Capture the cell that displays the provided text and extract its (x, y) central coordinate. 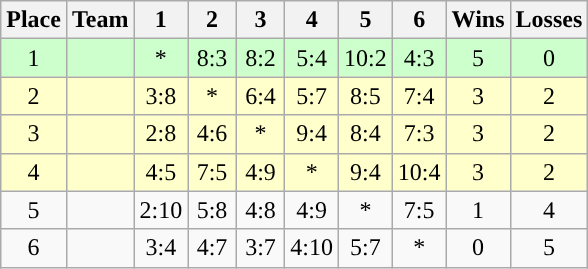
4:10 (312, 248)
7:3 (419, 134)
2:10 (161, 210)
5:4 (312, 58)
2:8 (161, 134)
3:8 (161, 96)
6:4 (260, 96)
4:7 (212, 248)
8:2 (260, 58)
10:4 (419, 172)
3:7 (260, 248)
4:6 (212, 134)
4:5 (161, 172)
Wins (478, 20)
5:8 (212, 210)
Place (34, 20)
4:8 (260, 210)
8:3 (212, 58)
7:4 (419, 96)
Team (100, 20)
3:4 (161, 248)
8:5 (366, 96)
8:4 (366, 134)
10:2 (366, 58)
4:3 (419, 58)
Losses (549, 20)
